Identify which cell holds the provided text, then report its (x, y) central coordinate. 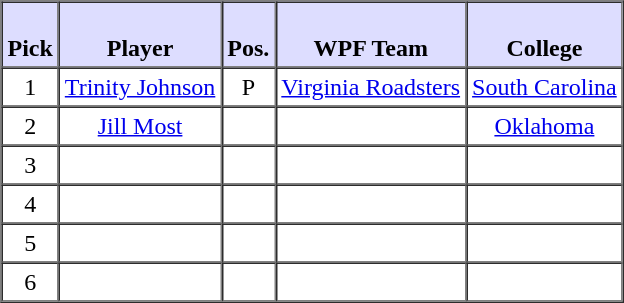
Virginia Roadsters (370, 88)
South Carolina (544, 88)
WPF Team (370, 35)
Jill Most (140, 126)
College (544, 35)
6 (30, 282)
5 (30, 244)
4 (30, 204)
2 (30, 126)
Oklahoma (544, 126)
Player (140, 35)
Pos. (248, 35)
P (248, 88)
Trinity Johnson (140, 88)
3 (30, 166)
1 (30, 88)
Pick (30, 35)
